For the text-containing cell, return its midpoint in [X, Y] coordinate format. 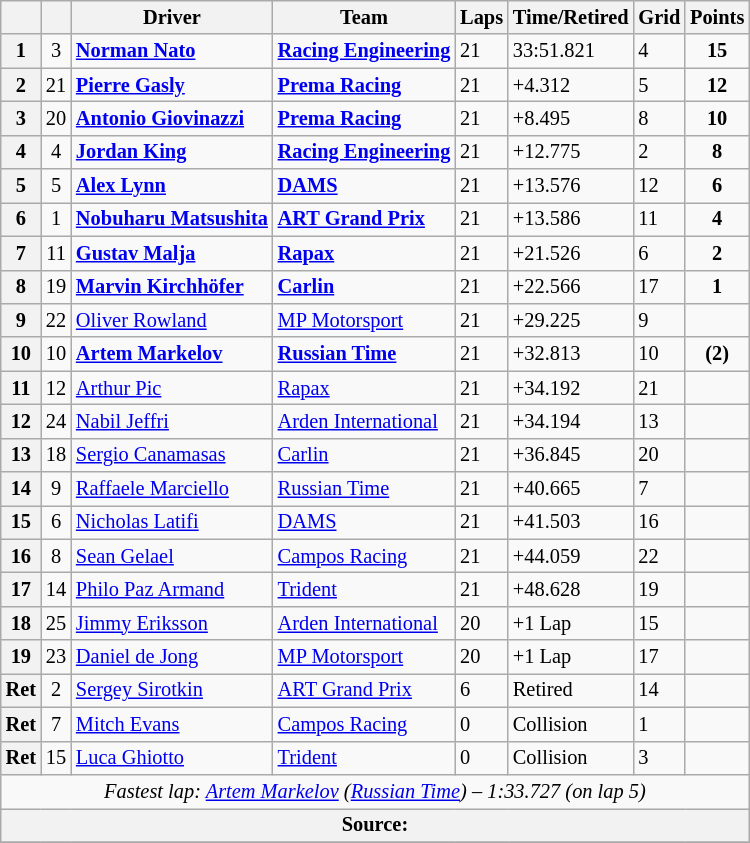
23 [56, 657]
+12.775 [571, 152]
Source: [375, 825]
33:51.821 [571, 51]
Pierre Gasly [172, 85]
Jordan King [172, 152]
+21.526 [571, 253]
Antonio Giovinazzi [172, 118]
Alex Lynn [172, 186]
Artem Markelov [172, 354]
Nicholas Latifi [172, 522]
+8.495 [571, 118]
Nabil Jeffri [172, 421]
+34.194 [571, 421]
+48.628 [571, 589]
Team [364, 17]
Arthur Pic [172, 388]
+32.813 [571, 354]
+29.225 [571, 320]
Nobuharu Matsushita [172, 219]
+13.576 [571, 186]
Gustav Malja [172, 253]
+22.566 [571, 287]
Norman Nato [172, 51]
Sergio Canamasas [172, 455]
Retired [571, 690]
Laps [482, 17]
+13.586 [571, 219]
(2) [717, 354]
Philo Paz Armand [172, 589]
Time/Retired [571, 17]
+44.059 [571, 556]
+34.192 [571, 388]
Daniel de Jong [172, 657]
Fastest lap: Artem Markelov (Russian Time) – 1:33.727 (on lap 5) [375, 791]
24 [56, 421]
+36.845 [571, 455]
Jimmy Eriksson [172, 623]
Driver [172, 17]
+4.312 [571, 85]
Mitch Evans [172, 724]
Grid [660, 17]
Oliver Rowland [172, 320]
25 [56, 623]
Luca Ghiotto [172, 758]
Points [717, 17]
Sean Gelael [172, 556]
+41.503 [571, 522]
Sergey Sirotkin [172, 690]
+40.665 [571, 489]
Raffaele Marciello [172, 489]
Marvin Kirchhöfer [172, 287]
